For the text-containing cell, return its midpoint in (X, Y) coordinate format. 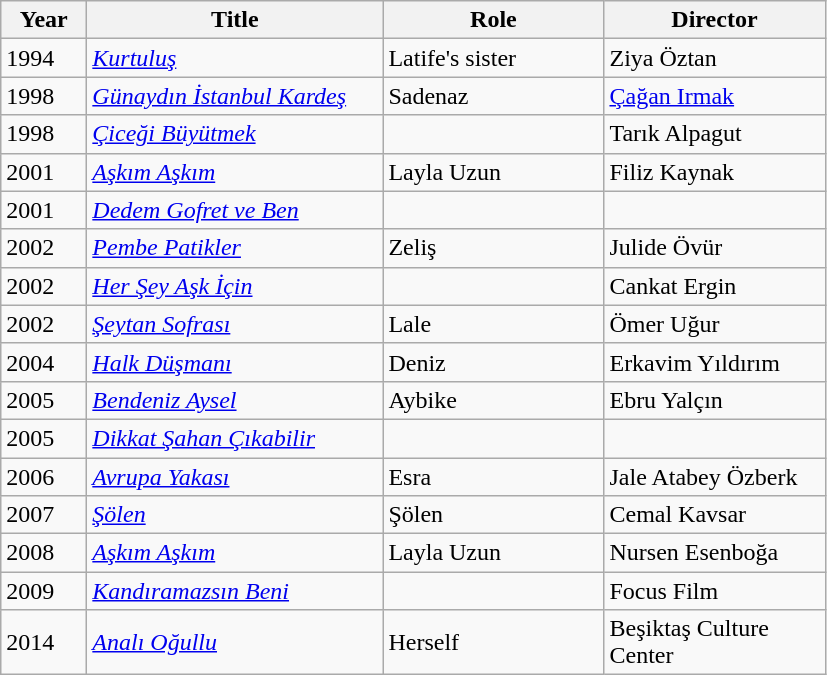
Cankat Ergin (714, 286)
Nursen Esenboğa (714, 553)
Günaydın İstanbul Kardeş (235, 96)
Herself (494, 642)
Avrupa Yakası (235, 477)
Ebru Yalçın (714, 400)
Halk Düşmanı (235, 362)
Cemal Kavsar (714, 515)
Lale (494, 324)
Şeytan Sofrası (235, 324)
Sadenaz (494, 96)
Director (714, 20)
Latife's sister (494, 58)
Role (494, 20)
2007 (44, 515)
Julide Övür (714, 248)
Bendeniz Aysel (235, 400)
Esra (494, 477)
Focus Film (714, 591)
Pembe Patikler (235, 248)
Title (235, 20)
Beşiktaş Culture Center (714, 642)
1994 (44, 58)
2004 (44, 362)
2014 (44, 642)
Dikkat Şahan Çıkabilir (235, 438)
Filiz Kaynak (714, 172)
Erkavim Yıldırım (714, 362)
Ziya Öztan (714, 58)
Deniz (494, 362)
Analı Oğullu (235, 642)
Aybike (494, 400)
Tarık Alpagut (714, 134)
Zeliş (494, 248)
Kurtuluş (235, 58)
2008 (44, 553)
Jale Atabey Özberk (714, 477)
Çağan Irmak (714, 96)
2006 (44, 477)
Her Şey Aşk İçin (235, 286)
2009 (44, 591)
Dedem Gofret ve Ben (235, 210)
Ömer Uğur (714, 324)
Çiceği Büyütmek (235, 134)
Year (44, 20)
Kandıramazsın Beni (235, 591)
